Output the [x, y] coordinate of the center of the cell containing the given text.  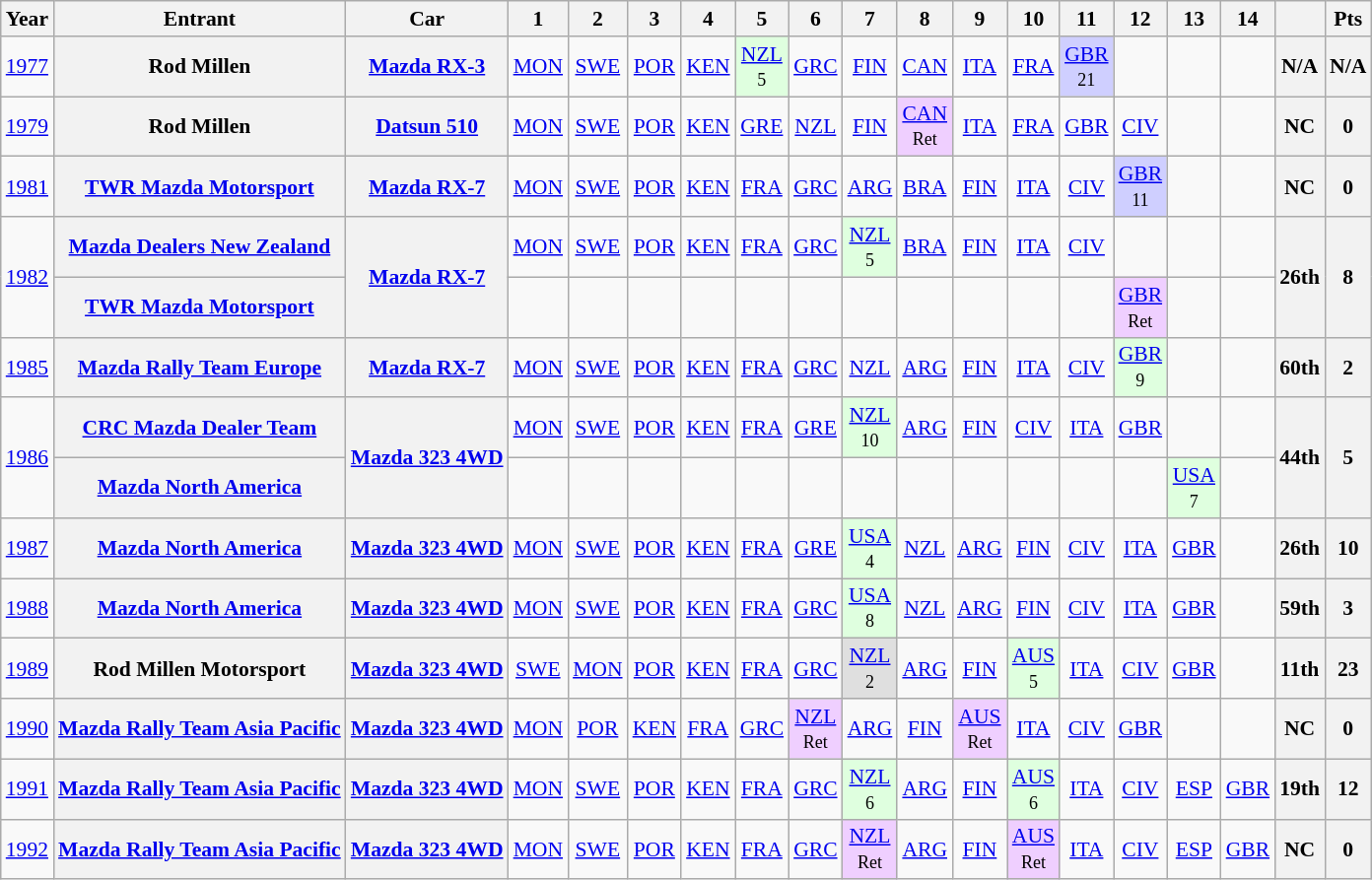
1992 [28, 849]
AUS5 [1033, 668]
1991 [28, 788]
1981 [28, 187]
GBR11 [1141, 187]
13 [1195, 19]
Mazda Dealers New Zealand [199, 246]
4 [708, 19]
NZL6 [870, 788]
CANRet [925, 126]
1986 [28, 458]
AUS6 [1033, 788]
USA7 [1195, 489]
9 [980, 19]
7 [870, 19]
Mazda RX-3 [428, 67]
1988 [28, 609]
Car [428, 19]
59th [1299, 609]
GBR9 [1141, 367]
19th [1299, 788]
USA8 [870, 609]
60th [1299, 367]
44th [1299, 458]
1982 [28, 277]
USA4 [870, 548]
Mazda Rally Team Europe [199, 367]
1985 [28, 367]
1977 [28, 67]
Entrant [199, 19]
11 [1086, 19]
1 [538, 19]
1989 [28, 668]
CRC Mazda Dealer Team [199, 428]
Datsun 510 [428, 126]
6 [816, 19]
GBR21 [1086, 67]
1987 [28, 548]
14 [1248, 19]
11th [1299, 668]
Year [28, 19]
NZL2 [870, 668]
Pts [1348, 19]
23 [1348, 668]
CAN [925, 67]
1979 [28, 126]
1990 [28, 729]
GBRRet [1141, 307]
Rod Millen Motorsport [199, 668]
NZL10 [870, 428]
